Scan for the cell matching the given text and deliver its (X, Y) coordinate at center. 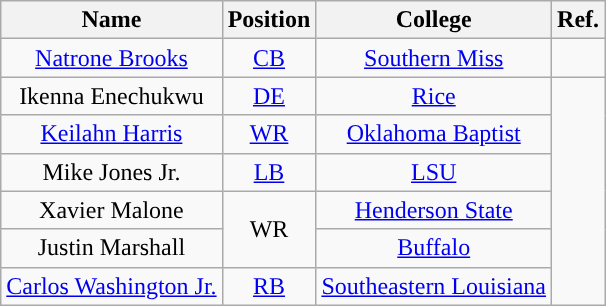
CB (269, 58)
Ikenna Enechukwu (112, 96)
Position (269, 20)
Southern Miss (434, 58)
LB (269, 172)
Buffalo (434, 248)
Xavier Malone (112, 210)
Keilahn Harris (112, 134)
Ref. (578, 20)
LSU (434, 172)
Name (112, 20)
Henderson State (434, 210)
RB (269, 286)
Oklahoma Baptist (434, 134)
Southeastern Louisiana (434, 286)
College (434, 20)
Justin Marshall (112, 248)
Natrone Brooks (112, 58)
DE (269, 96)
Carlos Washington Jr. (112, 286)
Rice (434, 96)
Mike Jones Jr. (112, 172)
